From the cell containing the given text, extract its center point as (x, y) coordinate. 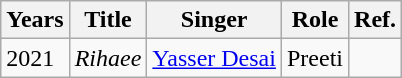
Yasser Desai (214, 58)
Preeti (314, 58)
Role (314, 20)
Title (108, 20)
Singer (214, 20)
2021 (35, 58)
Ref. (376, 20)
Rihaee (108, 58)
Years (35, 20)
